Output the (X, Y) coordinate of the center of the cell containing the given text.  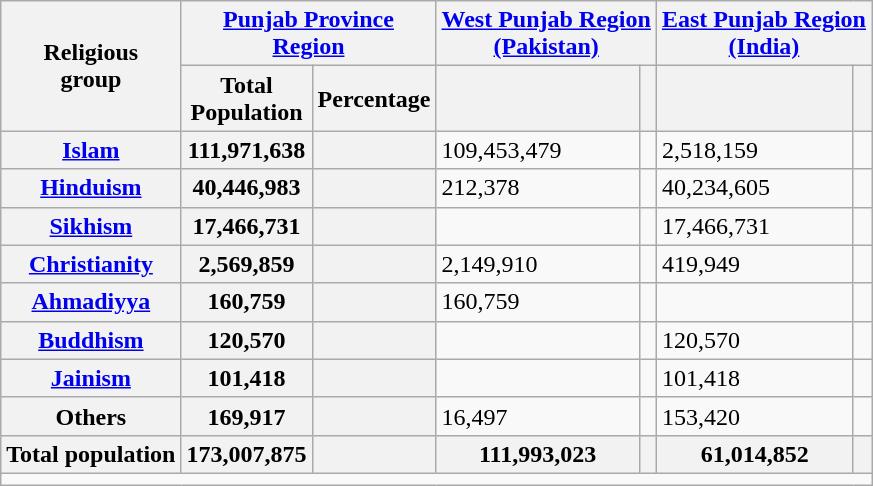
40,446,983 (246, 188)
212,378 (538, 188)
TotalPopulation (246, 98)
Punjab ProvinceRegion (308, 34)
Sikhism (91, 226)
Others (91, 416)
16,497 (538, 416)
169,917 (246, 416)
109,453,479 (538, 150)
Ahmadiyya (91, 302)
Buddhism (91, 340)
153,420 (754, 416)
40,234,605 (754, 188)
Hinduism (91, 188)
111,971,638 (246, 150)
Religiousgroup (91, 66)
East Punjab Region(India) (764, 34)
2,518,159 (754, 150)
Jainism (91, 378)
Percentage (374, 98)
111,993,023 (538, 454)
West Punjab Region(Pakistan) (546, 34)
2,149,910 (538, 264)
2,569,859 (246, 264)
61,014,852 (754, 454)
419,949 (754, 264)
Islam (91, 150)
Christianity (91, 264)
173,007,875 (246, 454)
Total population (91, 454)
